Return (X, Y) of the center of cell containing provided text 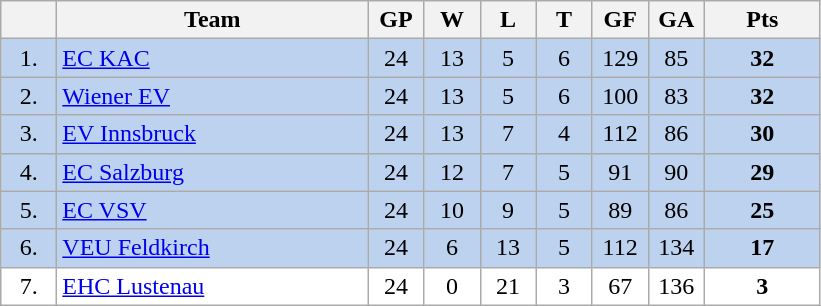
85 (676, 58)
10 (452, 210)
2. (29, 96)
67 (620, 286)
6. (29, 248)
EHC Lustenau (212, 286)
5. (29, 210)
T (564, 20)
90 (676, 172)
21 (508, 286)
1. (29, 58)
EC KAC (212, 58)
GA (676, 20)
L (508, 20)
30 (762, 134)
134 (676, 248)
12 (452, 172)
7. (29, 286)
89 (620, 210)
Pts (762, 20)
9 (508, 210)
4. (29, 172)
Wiener EV (212, 96)
136 (676, 286)
EC Salzburg (212, 172)
129 (620, 58)
GP (396, 20)
GF (620, 20)
EV Innsbruck (212, 134)
Team (212, 20)
83 (676, 96)
25 (762, 210)
W (452, 20)
EC VSV (212, 210)
0 (452, 286)
17 (762, 248)
91 (620, 172)
VEU Feldkirch (212, 248)
29 (762, 172)
3. (29, 134)
4 (564, 134)
100 (620, 96)
